Scan for the cell matching the given text and deliver its [X, Y] coordinate at center. 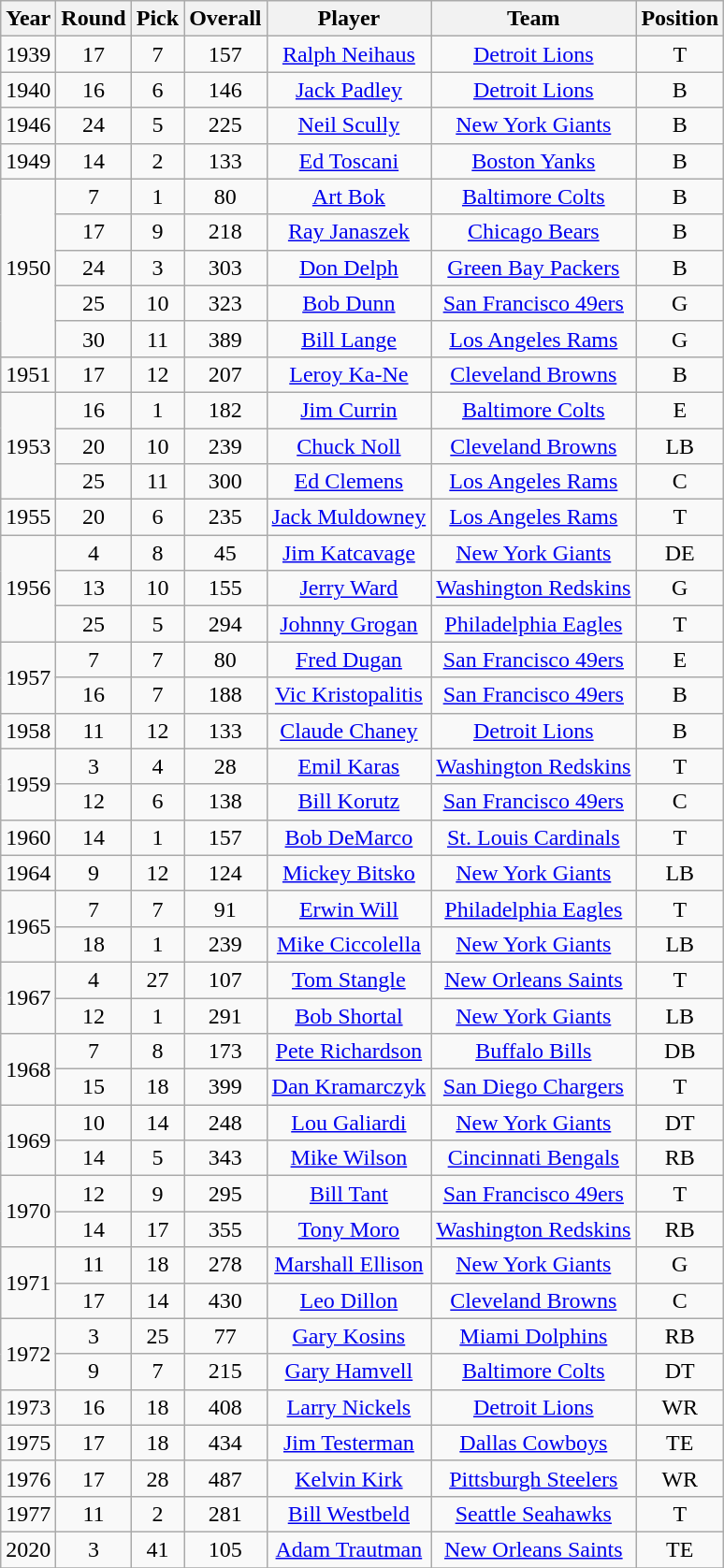
15 [94, 1087]
Tom Stangle [349, 980]
41 [157, 1549]
Player [349, 19]
30 [94, 339]
Vic Kristopalitis [349, 695]
300 [225, 482]
Jim Testerman [349, 1443]
430 [225, 1300]
Art Bok [349, 196]
294 [225, 624]
146 [225, 90]
Adam Trautman [349, 1549]
1953 [28, 445]
408 [225, 1407]
1959 [28, 784]
173 [225, 1052]
Bill Korutz [349, 802]
Year [28, 19]
Bob Shortal [349, 1015]
Boston Yanks [533, 161]
1968 [28, 1069]
Fred Dugan [349, 660]
343 [225, 1158]
124 [225, 873]
278 [225, 1265]
355 [225, 1229]
Jack Muldowney [349, 517]
291 [225, 1015]
1977 [28, 1514]
399 [225, 1087]
Position [680, 19]
Mickey Bitsko [349, 873]
Tony Moro [349, 1229]
1976 [28, 1478]
Larry Nickels [349, 1407]
235 [225, 517]
1970 [28, 1212]
1956 [28, 588]
Mike Ciccolella [349, 944]
Ed Clemens [349, 482]
Chuck Noll [349, 446]
77 [225, 1336]
1975 [28, 1443]
1951 [28, 374]
2020 [28, 1549]
Leroy Ka-Ne [349, 374]
218 [225, 232]
Dan Kramarczyk [349, 1087]
215 [225, 1372]
Chicago Bears [533, 232]
Leo Dillon [349, 1300]
138 [225, 802]
Bob DeMarco [349, 837]
Erwin Will [349, 908]
207 [225, 374]
DB [680, 1052]
248 [225, 1123]
Ralph Neihaus [349, 54]
45 [225, 553]
Pittsburgh Steelers [533, 1478]
Seattle Seahawks [533, 1514]
Gary Kosins [349, 1336]
155 [225, 588]
Gary Hamvell [349, 1372]
Round [94, 19]
Jack Padley [349, 90]
Bill Lange [349, 339]
105 [225, 1549]
323 [225, 303]
St. Louis Cardinals [533, 837]
Cincinnati Bengals [533, 1158]
1960 [28, 837]
188 [225, 695]
13 [94, 588]
1957 [28, 677]
Buffalo Bills [533, 1052]
Ray Janaszek [349, 232]
Johnny Grogan [349, 624]
Miami Dolphins [533, 1336]
1969 [28, 1140]
1973 [28, 1407]
Emil Karas [349, 766]
1939 [28, 54]
Jerry Ward [349, 588]
San Diego Chargers [533, 1087]
303 [225, 268]
Bill Tant [349, 1194]
389 [225, 339]
27 [157, 980]
434 [225, 1443]
1940 [28, 90]
Pick [157, 19]
Jim Currin [349, 410]
1949 [28, 161]
281 [225, 1514]
107 [225, 980]
1972 [28, 1354]
Jim Katcavage [349, 553]
Pete Richardson [349, 1052]
225 [225, 125]
487 [225, 1478]
295 [225, 1194]
182 [225, 410]
Lou Galiardi [349, 1123]
DE [680, 553]
1971 [28, 1283]
1965 [28, 926]
1950 [28, 268]
Bob Dunn [349, 303]
1967 [28, 997]
Mike Wilson [349, 1158]
Claude Chaney [349, 731]
Overall [225, 19]
91 [225, 908]
Kelvin Kirk [349, 1478]
Team [533, 19]
Marshall Ellison [349, 1265]
Ed Toscani [349, 161]
Don Delph [349, 268]
Green Bay Packers [533, 268]
Dallas Cowboys [533, 1443]
Bill Westbeld [349, 1514]
1958 [28, 731]
1946 [28, 125]
1955 [28, 517]
1964 [28, 873]
Neil Scully [349, 125]
